Identify which cell holds the provided text, then report its (X, Y) central coordinate. 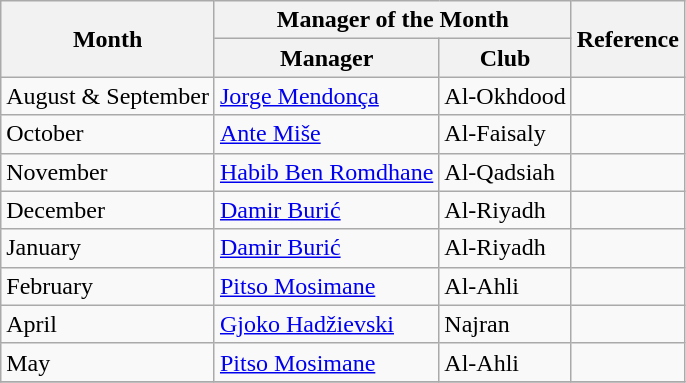
Manager (326, 58)
Manager of the Month (392, 20)
Al-Qadsiah (505, 172)
Al-Okhdood (505, 96)
Club (505, 58)
Reference (628, 39)
November (108, 172)
Habib Ben Romdhane (326, 172)
Najran (505, 324)
Al-Faisaly (505, 134)
February (108, 286)
December (108, 210)
January (108, 248)
October (108, 134)
April (108, 324)
Ante Miše (326, 134)
Month (108, 39)
August & September (108, 96)
Jorge Mendonça (326, 96)
Gjoko Hadžievski (326, 324)
May (108, 362)
